For the text-containing cell, return its midpoint in [x, y] coordinate format. 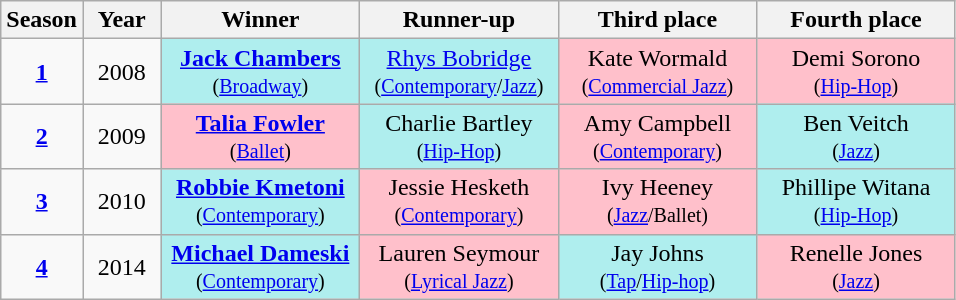
2008 [122, 72]
Runner-up [460, 20]
Lauren Seymour(Lyrical Jazz) [460, 266]
4 [42, 266]
2 [42, 136]
Winner [260, 20]
1 [42, 72]
Year [122, 20]
Third place [658, 20]
Rhys Bobridge (Contemporary/Jazz) [460, 72]
Fourth place [856, 20]
Robbie Kmetoni(Contemporary) [260, 202]
Season [42, 20]
3 [42, 202]
2014 [122, 266]
Michael Dameski(Contemporary) [260, 266]
Renelle Jones(Jazz) [856, 266]
2010 [122, 202]
Charlie Bartley(Hip-Hop) [460, 136]
Talia Fowler(Ballet) [260, 136]
Demi Sorono (Hip-Hop) [856, 72]
Amy Campbell(Contemporary) [658, 136]
Kate Wormald(Commercial Jazz) [658, 72]
Jay Johns(Tap/Hip-hop) [658, 266]
Ben Veitch(Jazz) [856, 136]
Jessie Hesketh(Contemporary) [460, 202]
Ivy Heeney(Jazz/Ballet) [658, 202]
Phillipe Witana(Hip-Hop) [856, 202]
Jack Chambers (Broadway) [260, 72]
2009 [122, 136]
